From the cell containing the given text, extract its center point as [X, Y] coordinate. 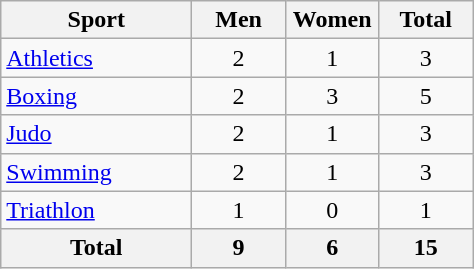
Women [332, 20]
15 [426, 248]
Swimming [96, 172]
0 [332, 210]
Sport [96, 20]
Athletics [96, 58]
Boxing [96, 96]
Triathlon [96, 210]
Men [239, 20]
Judo [96, 134]
9 [239, 248]
6 [332, 248]
5 [426, 96]
